Return the [X, Y] coordinate for the center point of the cell that contains the specified text.  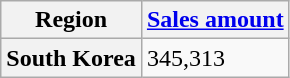
Sales amount [215, 20]
345,313 [215, 58]
Region [72, 20]
South Korea [72, 58]
